Pinpoint the cell where the given text exists, returning its [x, y] midpoint coordinate. 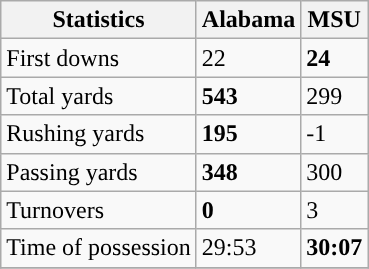
22 [248, 58]
24 [334, 58]
Turnovers [99, 210]
3 [334, 210]
0 [248, 210]
348 [248, 172]
MSU [334, 20]
543 [248, 96]
300 [334, 172]
299 [334, 96]
195 [248, 134]
Statistics [99, 20]
Total yards [99, 96]
Rushing yards [99, 134]
30:07 [334, 248]
First downs [99, 58]
Passing yards [99, 172]
Alabama [248, 20]
Time of possession [99, 248]
-1 [334, 134]
29:53 [248, 248]
